Return (X, Y) of the center of cell containing provided text 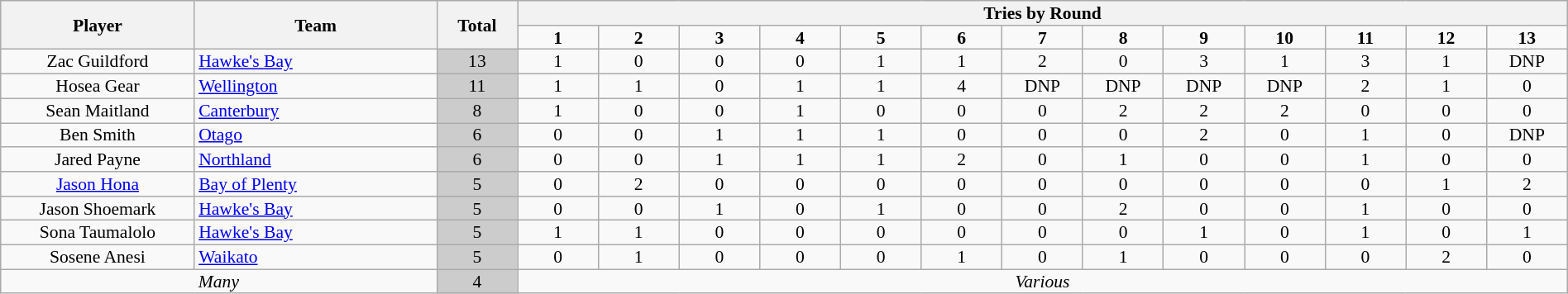
Sean Maitland (98, 111)
Otago (316, 135)
Wellington (316, 87)
Jared Payne (98, 159)
9 (1204, 38)
7 (1043, 38)
Canterbury (316, 111)
Ben Smith (98, 135)
Player (98, 25)
Zac Guildford (98, 62)
Tries by Round (1043, 13)
Team (316, 25)
Total (477, 25)
Bay of Plenty (316, 184)
10 (1284, 38)
Jason Shoemark (98, 209)
Sosene Anesi (98, 258)
Northland (316, 159)
Many (218, 282)
Hosea Gear (98, 87)
Waikato (316, 258)
Various (1043, 282)
Sona Taumalolo (98, 233)
Jason Hona (98, 184)
12 (1446, 38)
